For the text-containing cell, return its midpoint in (x, y) coordinate format. 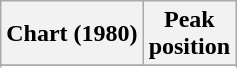
Chart (1980) (72, 34)
Peakposition (189, 34)
